Find where the given text appears and provide that cell's center as (x, y) coordinate. 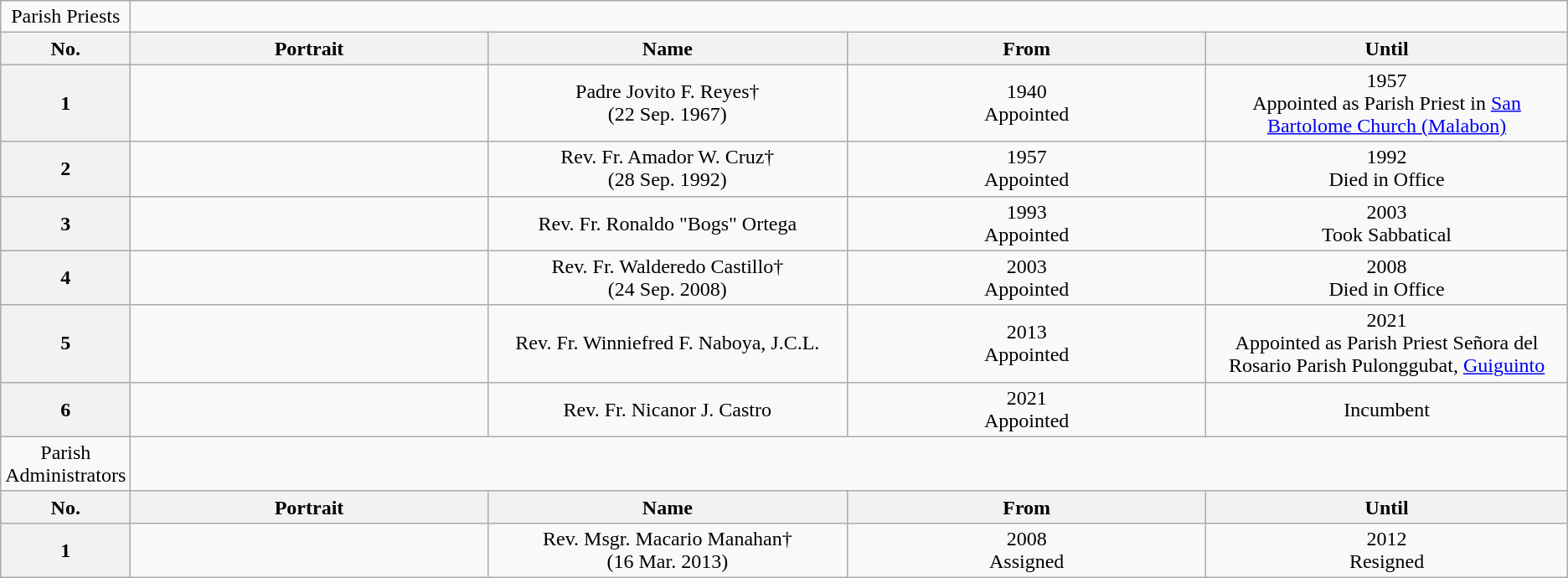
2012 Resigned (1387, 550)
Parish Administrators (65, 464)
2 (65, 169)
2003 Took Sabbatical (1387, 223)
Rev. Fr. Walderedo Castillo† (24 Sep. 2008) (667, 278)
2008 Died in Office (1387, 278)
1993 Appointed (1026, 223)
Padre Jovito F. Reyes† (22 Sep. 1967) (667, 103)
Rev. Fr. Nicanor J. Castro (667, 409)
5 (65, 343)
Rev. Msgr. Macario Manahan† (16 Mar. 2013) (667, 550)
2021 Appointed (1026, 409)
4 (65, 278)
Rev. Fr. Winniefred F. Naboya, J.C.L. (667, 343)
1957 Appointed as Parish Priest in San Bartolome Church (Malabon) (1387, 103)
6 (65, 409)
2008 Assigned (1026, 550)
1957 Appointed (1026, 169)
1992 Died in Office (1387, 169)
Parish Priests (65, 17)
Rev. Fr. Ronaldo "Bogs" Ortega (667, 223)
3 (65, 223)
2003 Appointed (1026, 278)
Incumbent (1387, 409)
1940 Appointed (1026, 103)
2021 Appointed as Parish Priest Señora del Rosario Parish Pulonggubat, Guiguinto (1387, 343)
2013 Appointed (1026, 343)
Rev. Fr. Amador W. Cruz† (28 Sep. 1992) (667, 169)
